Locate the cell with the specified text and output its [x, y] center coordinate. 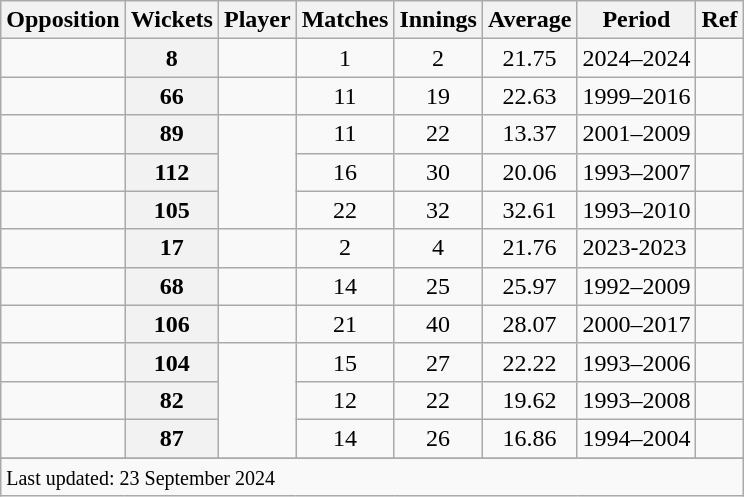
82 [172, 400]
1993–2010 [636, 210]
Average [530, 20]
Player [257, 20]
66 [172, 96]
16.86 [530, 438]
1993–2006 [636, 362]
32.61 [530, 210]
2024–2024 [636, 58]
21.76 [530, 248]
21.75 [530, 58]
112 [172, 172]
1994–2004 [636, 438]
22.63 [530, 96]
22.22 [530, 362]
15 [345, 362]
1993–2008 [636, 400]
Matches [345, 20]
8 [172, 58]
12 [345, 400]
26 [438, 438]
16 [345, 172]
25 [438, 286]
19.62 [530, 400]
30 [438, 172]
Last updated: 23 September 2024 [372, 477]
Innings [438, 20]
28.07 [530, 324]
68 [172, 286]
Ref [720, 20]
1993–2007 [636, 172]
40 [438, 324]
Opposition [63, 20]
27 [438, 362]
89 [172, 134]
2000–2017 [636, 324]
106 [172, 324]
19 [438, 96]
1999–2016 [636, 96]
1992–2009 [636, 286]
105 [172, 210]
32 [438, 210]
21 [345, 324]
2023-2023 [636, 248]
87 [172, 438]
104 [172, 362]
Period [636, 20]
25.97 [530, 286]
1 [345, 58]
17 [172, 248]
2001–2009 [636, 134]
4 [438, 248]
Wickets [172, 20]
20.06 [530, 172]
13.37 [530, 134]
